Provide the [X, Y] coordinate of the cell's center where the given text is located.  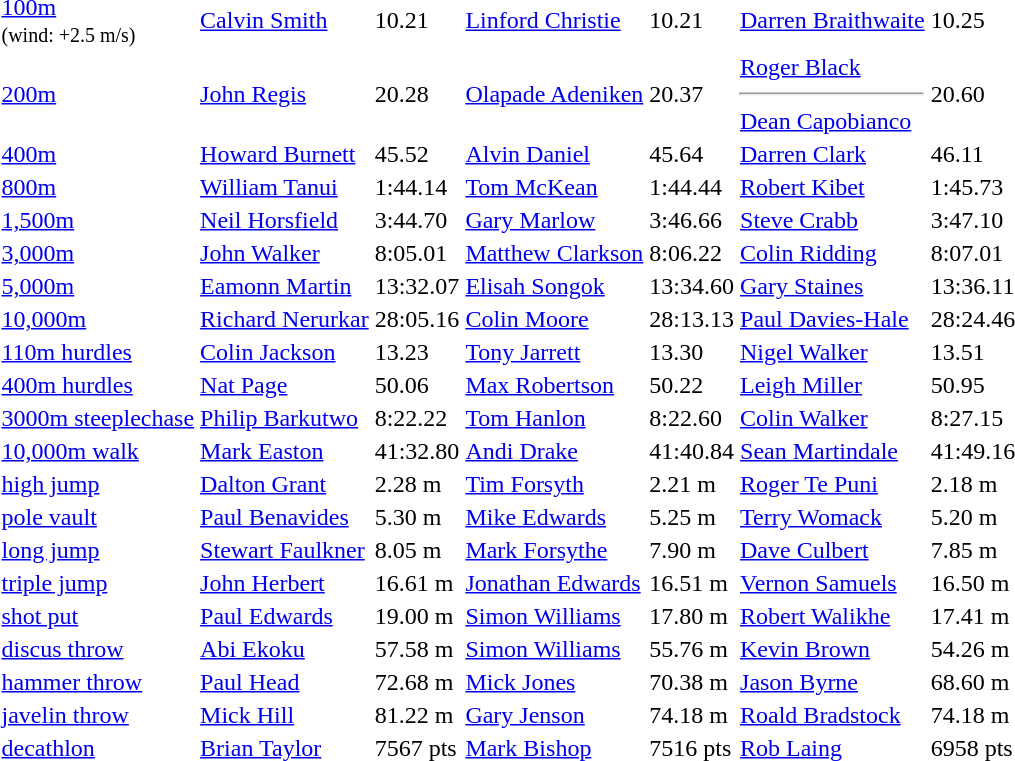
19.00 m [417, 616]
discus throw [98, 649]
pole vault [98, 517]
Paul Head [285, 682]
400m hurdles [98, 385]
shot put [98, 616]
Alvin Daniel [554, 154]
1:44.14 [417, 187]
John Herbert [285, 583]
13:32.07 [417, 286]
Neil Horsfield [285, 220]
3:44.70 [417, 220]
hammer throw [98, 682]
17.80 m [692, 616]
13.23 [417, 352]
2.28 m [417, 484]
110m hurdles [98, 352]
Richard Nerurkar [285, 319]
5.30 m [417, 517]
Paul Edwards [285, 616]
5.25 m [692, 517]
Elisah Songok [554, 286]
Jason Byrne [833, 682]
William Tanui [285, 187]
triple jump [98, 583]
Roald Bradstock [833, 715]
13:34.60 [692, 286]
Olapade Adeniken [554, 94]
200m [98, 94]
Colin Jackson [285, 352]
Colin Ridding [833, 253]
Roger Black Dean Capobianco [833, 94]
28:05.16 [417, 319]
10,000m [98, 319]
Nigel Walker [833, 352]
Leigh Miller [833, 385]
Darren Clark [833, 154]
Mark Forsythe [554, 550]
57.58 m [417, 649]
Nat Page [285, 385]
Gary Marlow [554, 220]
long jump [98, 550]
1:44.44 [692, 187]
Matthew Clarkson [554, 253]
5,000m [98, 286]
Tim Forsyth [554, 484]
Colin Moore [554, 319]
Paul Davies-Hale [833, 319]
Andi Drake [554, 451]
8:06.22 [692, 253]
Robert Kibet [833, 187]
7.90 m [692, 550]
8:05.01 [417, 253]
Tom McKean [554, 187]
50.22 [692, 385]
Paul Benavides [285, 517]
Terry Womack [833, 517]
2.21 m [692, 484]
Stewart Faulkner [285, 550]
400m [98, 154]
Steve Crabb [833, 220]
Colin Walker [833, 418]
John Walker [285, 253]
10,000m walk [98, 451]
high jump [98, 484]
41:32.80 [417, 451]
74.18 m [692, 715]
28:13.13 [692, 319]
Roger Te Puni [833, 484]
70.38 m [692, 682]
3000m steeplechase [98, 418]
Dave Culbert [833, 550]
Max Robertson [554, 385]
8:22.60 [692, 418]
Tony Jarrett [554, 352]
16.61 m [417, 583]
Vernon Samuels [833, 583]
Mick Jones [554, 682]
Gary Jenson [554, 715]
Abi Ekoku [285, 649]
13.30 [692, 352]
8:22.22 [417, 418]
Robert Walikhe [833, 616]
800m [98, 187]
45.64 [692, 154]
81.22 m [417, 715]
20.37 [692, 94]
javelin throw [98, 715]
50.06 [417, 385]
Mike Edwards [554, 517]
Eamonn Martin [285, 286]
Tom Hanlon [554, 418]
8.05 m [417, 550]
Mick Hill [285, 715]
3,000m [98, 253]
45.52 [417, 154]
1,500m [98, 220]
Philip Barkutwo [285, 418]
Howard Burnett [285, 154]
3:46.66 [692, 220]
Jonathan Edwards [554, 583]
72.68 m [417, 682]
Sean Martindale [833, 451]
20.28 [417, 94]
John Regis [285, 94]
55.76 m [692, 649]
Mark Easton [285, 451]
16.51 m [692, 583]
41:40.84 [692, 451]
Gary Staines [833, 286]
Kevin Brown [833, 649]
Dalton Grant [285, 484]
